For the text-containing cell, return its midpoint in (X, Y) coordinate format. 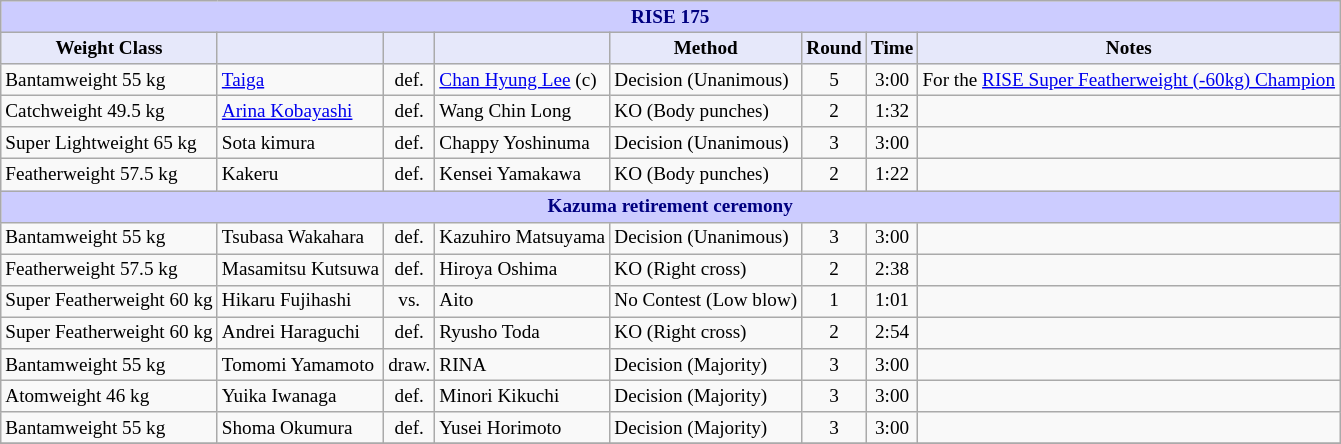
Yusei Horimoto (522, 428)
RINA (522, 365)
Aito (522, 301)
Kakeru (300, 175)
vs. (410, 301)
Arina Kobayashi (300, 111)
1:01 (892, 301)
No Contest (Low blow) (706, 301)
Kazuma retirement ceremony (670, 206)
Yuika Iwanaga (300, 396)
Tomomi Yamamoto (300, 365)
Minori Kikuchi (522, 396)
1:22 (892, 175)
Notes (1129, 48)
For the RISE Super Featherweight (-60kg) Champion (1129, 80)
Kazuhiro Matsuyama (522, 238)
Kensei Yamakawa (522, 175)
Method (706, 48)
Masamitsu Kutsuwa (300, 270)
Hiroya Oshima (522, 270)
Andrei Haraguchi (300, 333)
Shoma Okumura (300, 428)
Time (892, 48)
Hikaru Fujihashi (300, 301)
Super Lightweight 65 kg (110, 143)
RISE 175 (670, 17)
Weight Class (110, 48)
5 (834, 80)
1:32 (892, 111)
2:54 (892, 333)
Sota kimura (300, 143)
Chan Hyung Lee (c) (522, 80)
1 (834, 301)
Wang Chin Long (522, 111)
Chappy Yoshinuma (522, 143)
Taiga (300, 80)
Atomweight 46 kg (110, 396)
Tsubasa Wakahara (300, 238)
draw. (410, 365)
2:38 (892, 270)
Round (834, 48)
Catchweight 49.5 kg (110, 111)
Ryusho Toda (522, 333)
